Detect which cell encompasses the target text, then output its [x, y] center coordinate. 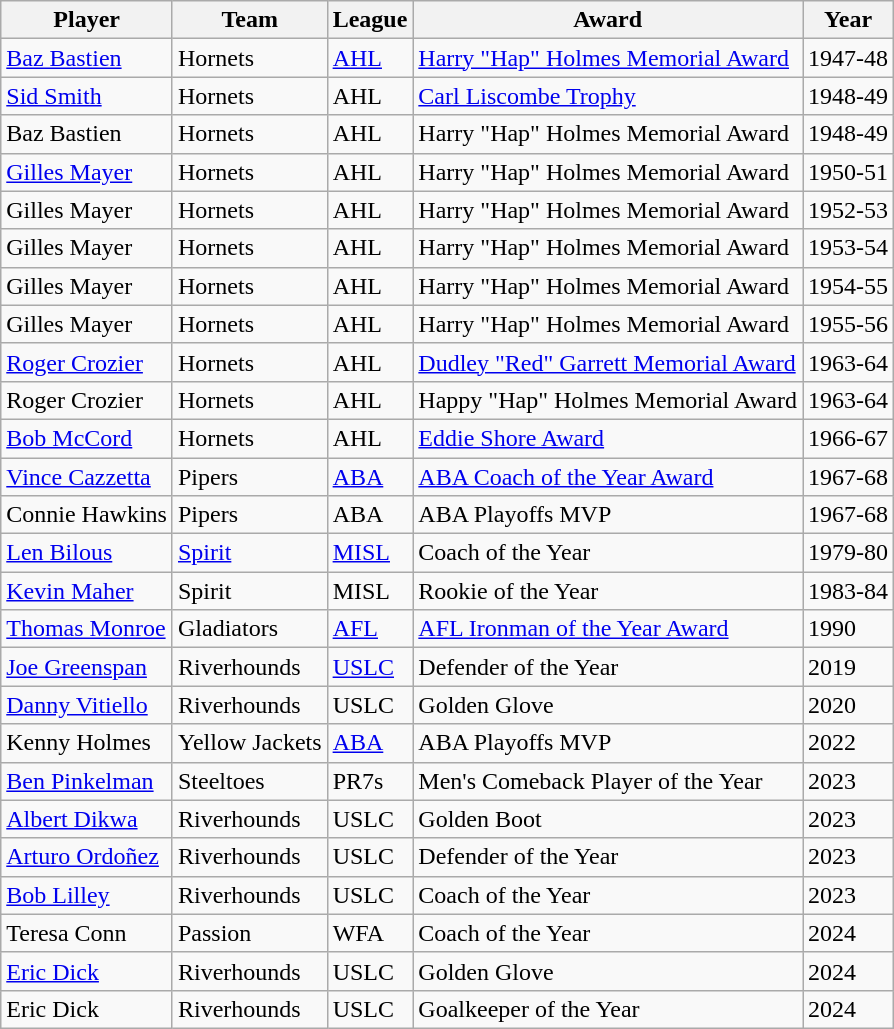
AFL [370, 629]
Year [848, 20]
League [370, 20]
1955-56 [848, 324]
2020 [848, 705]
1947-48 [848, 58]
Len Bilous [87, 553]
1954-55 [848, 286]
Carl Liscombe Trophy [608, 96]
ABA Coach of the Year Award [608, 477]
Bob Lilley [87, 895]
Yellow Jackets [250, 743]
Team [250, 20]
Gladiators [250, 629]
Vince Cazzetta [87, 477]
2022 [848, 743]
1990 [848, 629]
Happy "Hap" Holmes Memorial Award [608, 400]
Sid Smith [87, 96]
1953-54 [848, 248]
Kevin Maher [87, 591]
Bob McCord [87, 438]
Steeltoes [250, 781]
1979-80 [848, 553]
AFL Ironman of the Year Award [608, 629]
1983-84 [848, 591]
1966-67 [848, 438]
Arturo Ordoñez [87, 857]
1950-51 [848, 172]
Passion [250, 933]
Player [87, 20]
Goalkeeper of the Year [608, 1009]
Eddie Shore Award [608, 438]
Joe Greenspan [87, 667]
2019 [848, 667]
WFA [370, 933]
Golden Boot [608, 819]
Thomas Monroe [87, 629]
Men's Comeback Player of the Year [608, 781]
Ben Pinkelman [87, 781]
Rookie of the Year [608, 591]
Dudley "Red" Garrett Memorial Award [608, 362]
PR7s [370, 781]
Teresa Conn [87, 933]
1952-53 [848, 210]
Award [608, 20]
Kenny Holmes [87, 743]
Danny Vitiello [87, 705]
Connie Hawkins [87, 515]
Albert Dikwa [87, 819]
